Scan for the cell matching the given text and deliver its [x, y] coordinate at center. 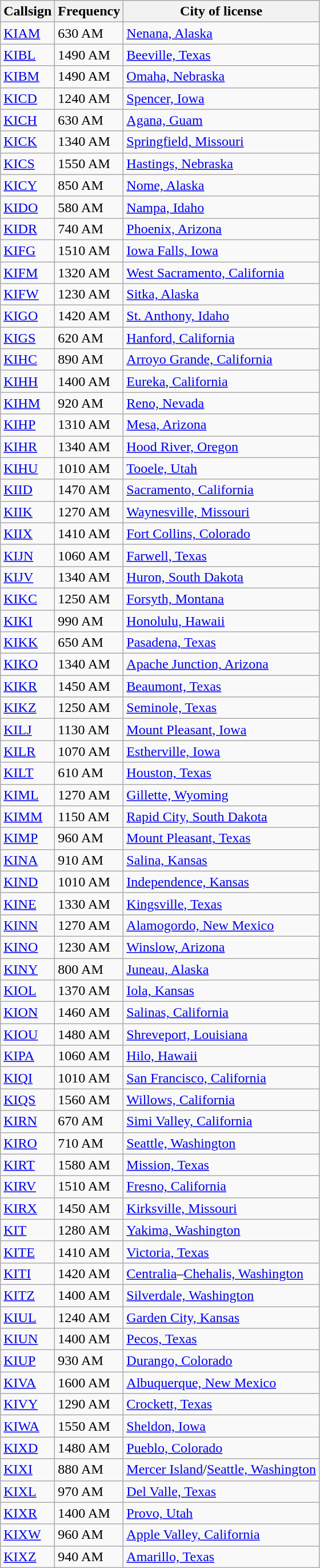
1280 AM [89, 1230]
Kingsville, Texas [222, 904]
Mount Pleasant, Iowa [222, 730]
KIID [27, 490]
1560 AM [89, 1100]
610 AM [89, 773]
KIKO [27, 664]
KIRT [27, 1165]
KIIK [27, 512]
Durango, Colorado [222, 1361]
Juneau, Alaska [222, 969]
KIFM [27, 273]
KIKI [27, 620]
KIGO [27, 316]
KIAM [27, 33]
KIBM [27, 77]
Salina, Kansas [222, 860]
Seminole, Texas [222, 708]
1320 AM [89, 273]
710 AM [89, 1143]
St. Anthony, Idaho [222, 316]
1330 AM [89, 904]
Omaha, Nebraska [222, 77]
Sitka, Alaska [222, 295]
1310 AM [89, 425]
1370 AM [89, 991]
KIHU [27, 468]
KIPA [27, 1056]
Callsign [27, 11]
Kirksville, Missouri [222, 1208]
Frequency [89, 11]
KIHR [27, 447]
KIFW [27, 295]
Winslow, Arizona [222, 947]
KIUL [27, 1317]
KIVY [27, 1404]
KIT [27, 1230]
Silverdale, Washington [222, 1295]
KICH [27, 120]
Sheldon, Iowa [222, 1426]
Apache Junction, Arizona [222, 664]
670 AM [89, 1121]
Pueblo, Colorado [222, 1448]
Amarillo, Texas [222, 1557]
Willows, California [222, 1100]
Nome, Alaska [222, 185]
KIVA [27, 1383]
KILT [27, 773]
Honolulu, Hawaii [222, 620]
Fresno, California [222, 1187]
San Francisco, California [222, 1078]
KITZ [27, 1295]
Albuquerque, New Mexico [222, 1383]
KIUN [27, 1339]
Iola, Kansas [222, 991]
Yakima, Washington [222, 1230]
KIKC [27, 599]
Agana, Guam [222, 120]
970 AM [89, 1491]
Iowa Falls, Iowa [222, 250]
Victoria, Texas [222, 1252]
KIKK [27, 643]
990 AM [89, 620]
KIXW [27, 1535]
KIBL [27, 55]
KIXR [27, 1513]
KIHP [27, 425]
Crockett, Texas [222, 1404]
1470 AM [89, 490]
KIML [27, 795]
Fort Collins, Colorado [222, 534]
1070 AM [89, 751]
KIHC [27, 360]
Reno, Nevada [222, 403]
850 AM [89, 185]
KIFG [27, 250]
Salinas, California [222, 1013]
Sacramento, California [222, 490]
KIQI [27, 1078]
KITE [27, 1252]
KIGS [27, 338]
KIQS [27, 1100]
KIIX [27, 534]
880 AM [89, 1470]
KILJ [27, 730]
KIND [27, 882]
West Sacramento, California [222, 273]
Gillette, Wyoming [222, 795]
Beeville, Texas [222, 55]
650 AM [89, 643]
Alamogordo, New Mexico [222, 925]
Independence, Kansas [222, 882]
Houston, Texas [222, 773]
930 AM [89, 1361]
KION [27, 1013]
Pecos, Texas [222, 1339]
Hilo, Hawaii [222, 1056]
800 AM [89, 969]
KITI [27, 1273]
Simi Valley, California [222, 1121]
KIDR [27, 229]
Eureka, California [222, 381]
KINN [27, 925]
KIJV [27, 577]
Farwell, Texas [222, 555]
Centralia–Chehalis, Washington [222, 1273]
890 AM [89, 360]
Nenana, Alaska [222, 33]
KIXZ [27, 1557]
Mount Pleasant, Texas [222, 838]
Garden City, Kansas [222, 1317]
Spencer, Iowa [222, 98]
Apple Valley, California [222, 1535]
KIXD [27, 1448]
KIHH [27, 381]
Forsyth, Montana [222, 599]
KIJN [27, 555]
1290 AM [89, 1404]
Mesa, Arizona [222, 425]
Provo, Utah [222, 1513]
KIRN [27, 1121]
KIUP [27, 1361]
Hanford, California [222, 338]
Beaumont, Texas [222, 686]
KIXL [27, 1491]
Arroyo Grande, California [222, 360]
City of license [222, 11]
1580 AM [89, 1165]
1150 AM [89, 817]
KIRX [27, 1208]
1460 AM [89, 1013]
KILR [27, 751]
KIKR [27, 686]
Huron, South Dakota [222, 577]
Waynesville, Missouri [222, 512]
KICD [27, 98]
580 AM [89, 207]
Mercer Island/Seattle, Washington [222, 1470]
910 AM [89, 860]
KIRO [27, 1143]
1600 AM [89, 1383]
Springfield, Missouri [222, 142]
Tooele, Utah [222, 468]
Pasadena, Texas [222, 643]
Estherville, Iowa [222, 751]
KICY [27, 185]
Mission, Texas [222, 1165]
KIMP [27, 838]
Nampa, Idaho [222, 207]
KIWA [27, 1426]
KIKZ [27, 708]
1130 AM [89, 730]
KIOL [27, 991]
KINA [27, 860]
KINE [27, 904]
KIHM [27, 403]
KINY [27, 969]
740 AM [89, 229]
KIOU [27, 1034]
Seattle, Washington [222, 1143]
Hood River, Oregon [222, 447]
Hastings, Nebraska [222, 164]
KINO [27, 947]
KICK [27, 142]
620 AM [89, 338]
Rapid City, South Dakota [222, 817]
KICS [27, 164]
Phoenix, Arizona [222, 229]
Shreveport, Louisiana [222, 1034]
KIMM [27, 817]
920 AM [89, 403]
Del Valle, Texas [222, 1491]
940 AM [89, 1557]
KIDO [27, 207]
KIRV [27, 1187]
KIXI [27, 1470]
